Detect which cell encompasses the target text, then output its [x, y] center coordinate. 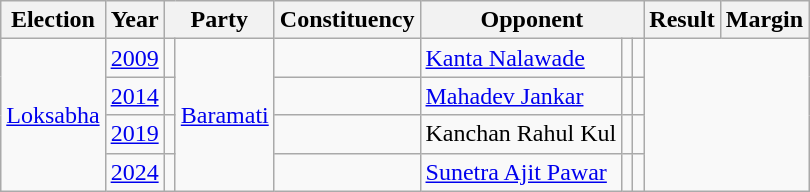
2019 [134, 134]
Margin [764, 20]
Loksabha [53, 115]
Party [219, 20]
Year [134, 20]
Opponent [532, 20]
Baramati [224, 115]
Kanchan Rahul Kul [521, 134]
Mahadev Jankar [521, 96]
2014 [134, 96]
Kanta Nalawade [521, 58]
Result [682, 20]
Election [53, 20]
Sunetra Ajit Pawar [521, 172]
2009 [134, 58]
Constituency [347, 20]
2024 [134, 172]
